From the cell containing the given text, extract its center point as (X, Y) coordinate. 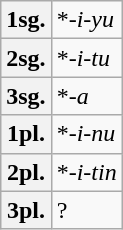
3pl. (26, 210)
3sg. (26, 96)
2sg. (26, 58)
*-i-nu (86, 134)
2pl. (26, 172)
*-i-tin (86, 172)
*-i-tu (86, 58)
*-a (86, 96)
1pl. (26, 134)
1sg. (26, 20)
? (86, 210)
*-i-yu (86, 20)
